Return (X, Y) of the center of cell containing provided text 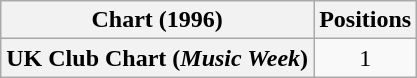
Chart (1996) (158, 20)
1 (366, 58)
Positions (366, 20)
UK Club Chart (Music Week) (158, 58)
